Return the (x, y) coordinate for the center point of the cell that contains the specified text.  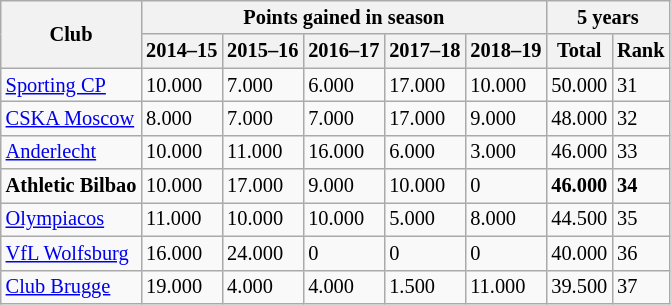
Olympiacos (72, 219)
5.000 (424, 219)
Athletic Bilbao (72, 186)
50.000 (579, 85)
35 (640, 219)
2014–15 (182, 51)
24.000 (262, 253)
VfL Wolfsburg (72, 253)
2017–18 (424, 51)
5 years (608, 17)
Rank (640, 51)
34 (640, 186)
36 (640, 253)
1.500 (424, 287)
33 (640, 152)
32 (640, 118)
44.500 (579, 219)
Club Brugge (72, 287)
3.000 (506, 152)
Total (579, 51)
Sporting CP (72, 85)
Points gained in season (344, 17)
2015–16 (262, 51)
39.500 (579, 287)
48.000 (579, 118)
37 (640, 287)
CSKA Moscow (72, 118)
40.000 (579, 253)
Anderlecht (72, 152)
2018–19 (506, 51)
2016–17 (344, 51)
Club (72, 34)
31 (640, 85)
19.000 (182, 287)
